For the text-containing cell, return its midpoint in (x, y) coordinate format. 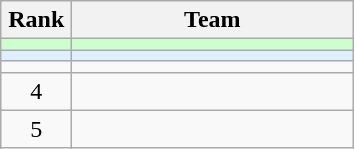
Rank (36, 20)
4 (36, 91)
Team (212, 20)
5 (36, 129)
